Extract the [x, y] coordinate from the center of the cell holding the provided text.  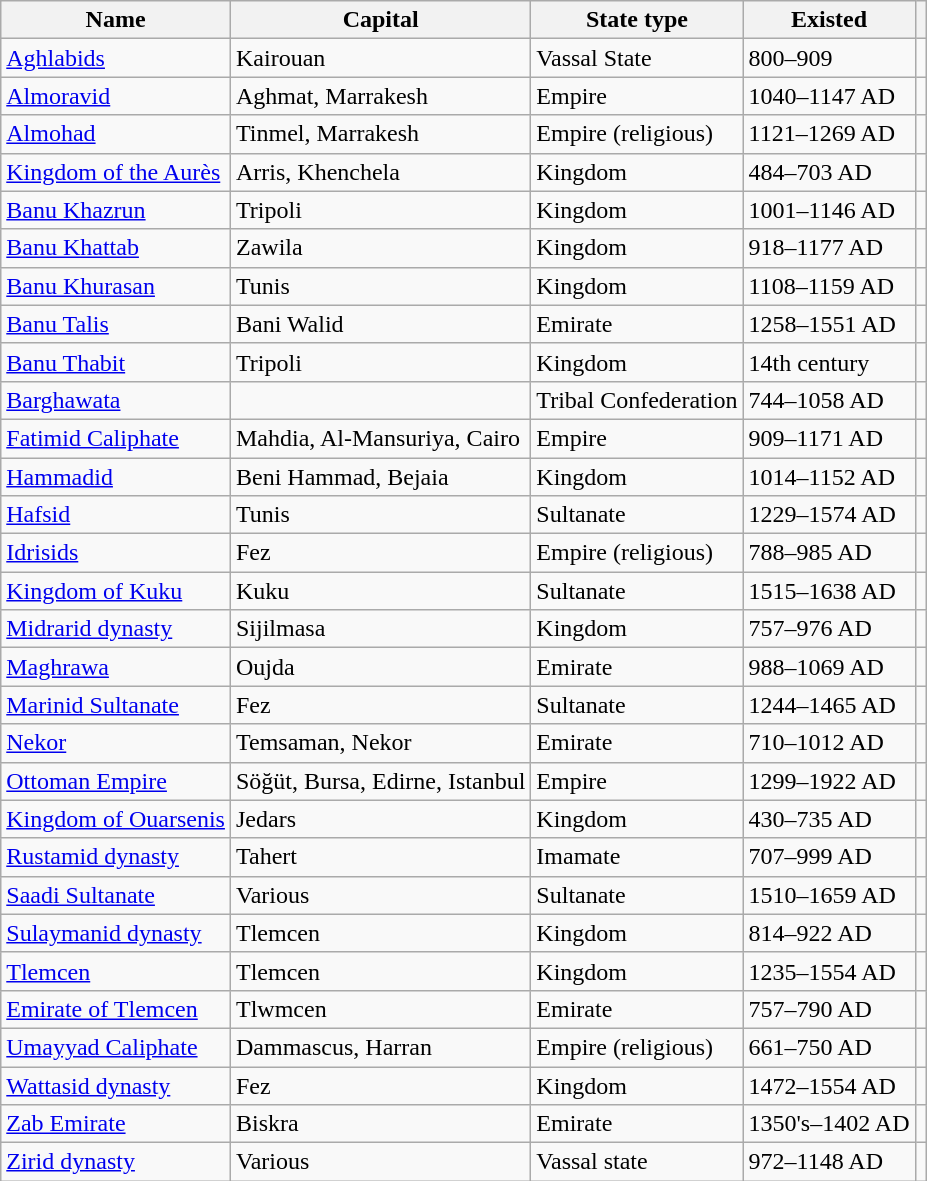
Banu Khazrun [116, 210]
1299–1922 AD [829, 781]
Almoravid [116, 96]
Capital [380, 20]
Almohad [116, 134]
788–985 AD [829, 553]
Vassal State [637, 58]
Bani Walid [380, 324]
Kairouan [380, 58]
1258–1551 AD [829, 324]
Tinmel, Marrakesh [380, 134]
814–922 AD [829, 933]
Oujda [380, 667]
State type [637, 20]
Biskra [380, 1124]
1001–1146 AD [829, 210]
430–735 AD [829, 819]
Hammadid [116, 477]
918–1177 AD [829, 248]
1515–1638 AD [829, 591]
Tribal Confederation [637, 400]
Nekor [116, 743]
Zirid dynasty [116, 1162]
1244–1465 AD [829, 705]
Tlwmcen [380, 1009]
Aghmat, Marrakesh [380, 96]
1235–1554 AD [829, 971]
Marinid Sultanate [116, 705]
Sijilmasa [380, 629]
744–1058 AD [829, 400]
Idrisids [116, 553]
800–909 [829, 58]
Hafsid [116, 515]
757–790 AD [829, 1009]
Ottoman Empire [116, 781]
Temsaman, Nekor [380, 743]
1229–1574 AD [829, 515]
1014–1152 AD [829, 477]
757–976 AD [829, 629]
Zawila [380, 248]
1350's–1402 AD [829, 1124]
Umayyad Caliphate [116, 1047]
Banu Khurasan [116, 286]
Aghlabids [116, 58]
Emirate of Tlemcen [116, 1009]
Wattasid dynasty [116, 1085]
Zab Emirate [116, 1124]
Dammascus, Harran [380, 1047]
1040–1147 AD [829, 96]
661–750 AD [829, 1047]
Arris, Khenchela [380, 172]
972–1148 AD [829, 1162]
1510–1659 AD [829, 895]
Banu Thabit [116, 362]
Midrarid dynasty [116, 629]
1108–1159 AD [829, 286]
Name [116, 20]
Beni Hammad, Bejaia [380, 477]
Saadi Sultanate [116, 895]
Banu Talis [116, 324]
Tahert [380, 857]
14th century [829, 362]
Kingdom of the Aurès [116, 172]
1472–1554 AD [829, 1085]
1121–1269 AD [829, 134]
Jedars [380, 819]
Maghrawa [116, 667]
Banu Khattab [116, 248]
909–1171 AD [829, 438]
Sulaymanid dynasty [116, 933]
Existed [829, 20]
Söğüt, Bursa, Edirne, Istanbul [380, 781]
484–703 AD [829, 172]
Imamate [637, 857]
988–1069 AD [829, 667]
Kingdom of Ouarsenis [116, 819]
707–999 AD [829, 857]
Mahdia, Al-Mansuriya, Cairo [380, 438]
Fatimid Caliphate [116, 438]
Barghawata [116, 400]
Rustamid dynasty [116, 857]
Kingdom of Kuku [116, 591]
710–1012 AD [829, 743]
Kuku [380, 591]
Vassal state [637, 1162]
